Search for the cell housing the specified text and yield its [X, Y] center coordinate. 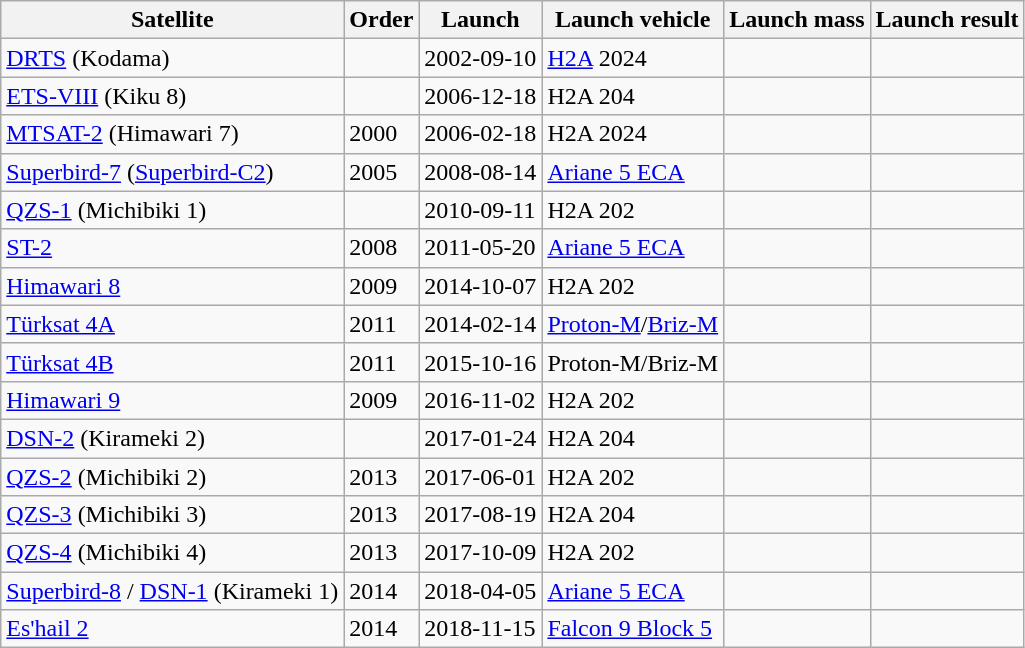
2000 [382, 134]
Order [382, 20]
Türksat 4B [172, 362]
2018-04-05 [480, 591]
Launch result [947, 20]
Satellite [172, 20]
QZS-2 (Michibiki 2) [172, 477]
DSN-2 (Kirameki 2) [172, 438]
ST-2 [172, 248]
2010-09-11 [480, 210]
2018-11-15 [480, 629]
Launch vehicle [633, 20]
Es'hail 2 [172, 629]
ETS-VIII (Kiku 8) [172, 96]
Falcon 9 Block 5 [633, 629]
Superbird-8 / DSN-1 (Kirameki 1) [172, 591]
Launch mass [797, 20]
Launch [480, 20]
2017-10-09 [480, 553]
Superbird-7 (Superbird-C2) [172, 172]
Türksat 4A [172, 324]
2017-06-01 [480, 477]
QZS-3 (Michibiki 3) [172, 515]
2008 [382, 248]
2002-09-10 [480, 58]
2017-08-19 [480, 515]
2008-08-14 [480, 172]
2014-10-07 [480, 286]
DRTS (Kodama) [172, 58]
QZS-1 (Michibiki 1) [172, 210]
QZS-4 (Michibiki 4) [172, 553]
Himawari 8 [172, 286]
2016-11-02 [480, 400]
2015-10-16 [480, 362]
2017-01-24 [480, 438]
Himawari 9 [172, 400]
2005 [382, 172]
2014-02-14 [480, 324]
MTSAT-2 (Himawari 7) [172, 134]
2006-02-18 [480, 134]
2006-12-18 [480, 96]
2011-05-20 [480, 248]
